From the cell containing the given text, extract its center point as [x, y] coordinate. 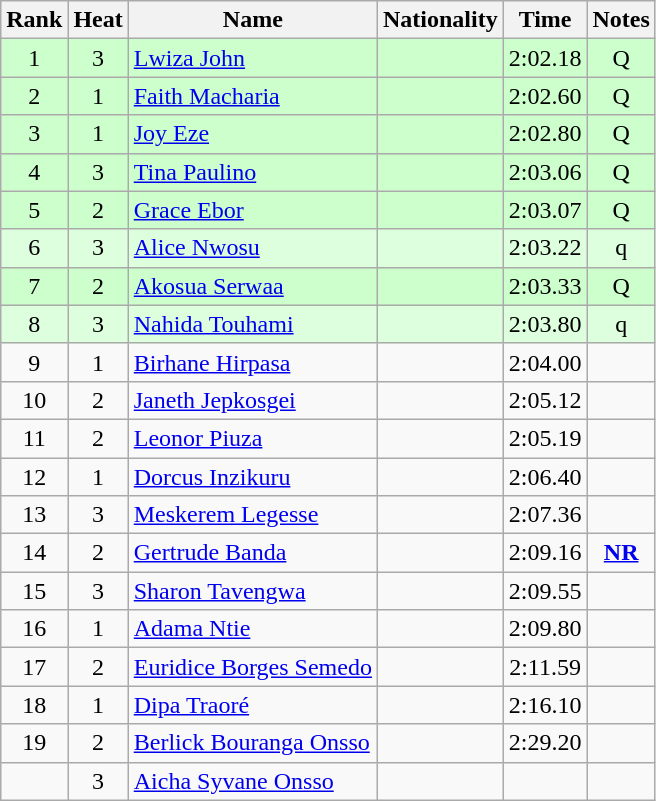
2:06.40 [545, 477]
Sharon Tavengwa [252, 591]
2:05.19 [545, 438]
2:02.60 [545, 96]
Name [252, 20]
2:03.07 [545, 210]
5 [34, 210]
Dipa Traoré [252, 705]
Gertrude Banda [252, 553]
7 [34, 286]
17 [34, 667]
Euridice Borges Semedo [252, 667]
Alice Nwosu [252, 248]
Birhane Hirpasa [252, 362]
Nationality [440, 20]
12 [34, 477]
2:02.18 [545, 58]
Lwiza John [252, 58]
4 [34, 172]
2:03.80 [545, 324]
Janeth Jepkosgei [252, 400]
Rank [34, 20]
9 [34, 362]
Faith Macharia [252, 96]
2:02.80 [545, 134]
2:03.22 [545, 248]
6 [34, 248]
2:11.59 [545, 667]
NR [621, 553]
2:09.16 [545, 553]
2:29.20 [545, 743]
2:09.80 [545, 629]
Adama Ntie [252, 629]
16 [34, 629]
2:04.00 [545, 362]
13 [34, 515]
Joy Eze [252, 134]
Tina Paulino [252, 172]
2:16.10 [545, 705]
Akosua Serwaa [252, 286]
Time [545, 20]
Grace Ebor [252, 210]
2:03.33 [545, 286]
18 [34, 705]
2:07.36 [545, 515]
Heat [98, 20]
19 [34, 743]
10 [34, 400]
14 [34, 553]
15 [34, 591]
Aicha Syvane Onsso [252, 781]
Meskerem Legesse [252, 515]
2:03.06 [545, 172]
8 [34, 324]
2:05.12 [545, 400]
11 [34, 438]
2:09.55 [545, 591]
Dorcus Inzikuru [252, 477]
Nahida Touhami [252, 324]
Notes [621, 20]
Leonor Piuza [252, 438]
Berlick Bouranga Onsso [252, 743]
